Determine the [x, y] coordinate at the center of the cell enclosing the given text.  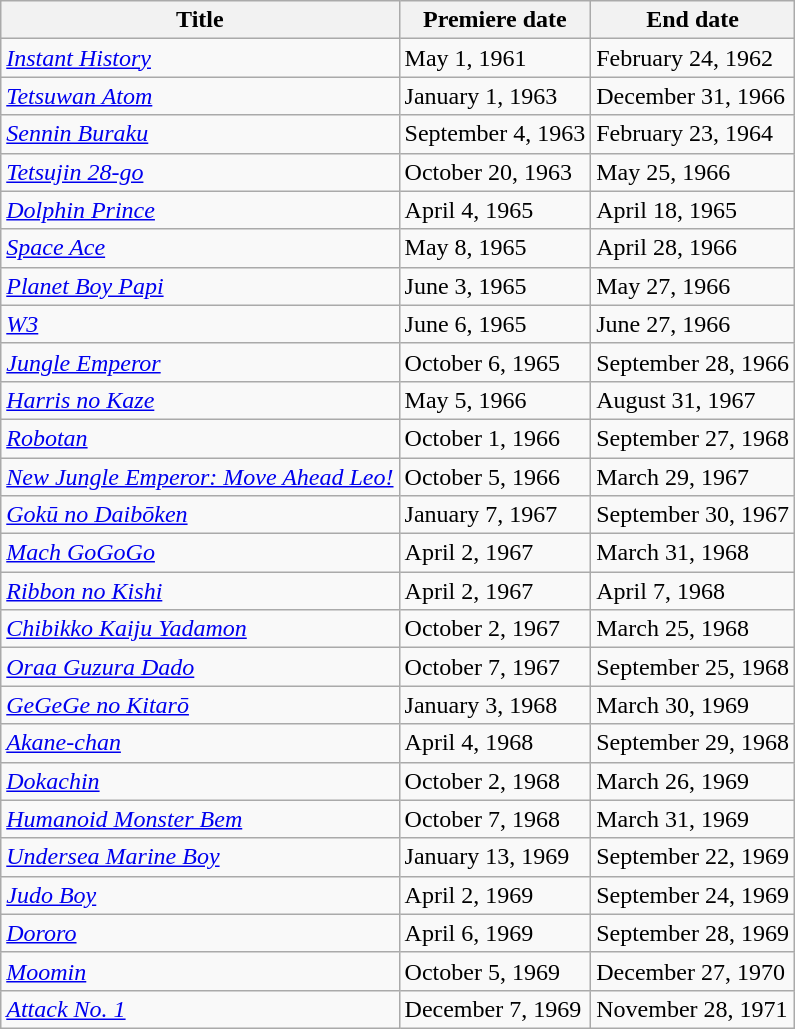
Dolphin Prince [200, 210]
Judo Boy [200, 895]
October 5, 1966 [495, 477]
Oraa Guzura Dado [200, 667]
June 3, 1965 [495, 286]
April 4, 1965 [495, 210]
New Jungle Emperor: Move Ahead Leo! [200, 477]
April 7, 1968 [693, 591]
May 8, 1965 [495, 248]
Mach GoGoGo [200, 553]
September 28, 1966 [693, 362]
February 23, 1964 [693, 134]
March 31, 1969 [693, 819]
October 1, 1966 [495, 438]
June 6, 1965 [495, 324]
Robotan [200, 438]
October 20, 1963 [495, 172]
Moomin [200, 971]
Tetsujin 28-go [200, 172]
April 6, 1969 [495, 933]
Instant History [200, 58]
Undersea Marine Boy [200, 857]
GeGeGe no Kitarō [200, 705]
Sennin Buraku [200, 134]
May 27, 1966 [693, 286]
October 2, 1968 [495, 781]
September 4, 1963 [495, 134]
December 27, 1970 [693, 971]
September 24, 1969 [693, 895]
Tetsuwan Atom [200, 96]
January 7, 1967 [495, 515]
September 30, 1967 [693, 515]
Humanoid Monster Bem [200, 819]
October 6, 1965 [495, 362]
April 28, 1966 [693, 248]
Space Ace [200, 248]
Premiere date [495, 20]
February 24, 1962 [693, 58]
November 28, 1971 [693, 1009]
December 31, 1966 [693, 96]
October 5, 1969 [495, 971]
September 25, 1968 [693, 667]
December 7, 1969 [495, 1009]
September 28, 1969 [693, 933]
Planet Boy Papi [200, 286]
March 29, 1967 [693, 477]
End date [693, 20]
October 2, 1967 [495, 629]
Jungle Emperor [200, 362]
March 25, 1968 [693, 629]
May 25, 1966 [693, 172]
June 27, 1966 [693, 324]
Dororo [200, 933]
March 30, 1969 [693, 705]
April 2, 1969 [495, 895]
Chibikko Kaiju Yadamon [200, 629]
September 27, 1968 [693, 438]
October 7, 1968 [495, 819]
August 31, 1967 [693, 400]
October 7, 1967 [495, 667]
January 1, 1963 [495, 96]
May 5, 1966 [495, 400]
Akane-chan [200, 743]
April 18, 1965 [693, 210]
September 29, 1968 [693, 743]
September 22, 1969 [693, 857]
W3 [200, 324]
Harris no Kaze [200, 400]
March 31, 1968 [693, 553]
Ribbon no Kishi [200, 591]
Dokachin [200, 781]
Title [200, 20]
January 13, 1969 [495, 857]
Gokū no Daibōken [200, 515]
January 3, 1968 [495, 705]
May 1, 1961 [495, 58]
March 26, 1969 [693, 781]
April 4, 1968 [495, 743]
Attack No. 1 [200, 1009]
